From the cell containing the given text, extract its center point as [X, Y] coordinate. 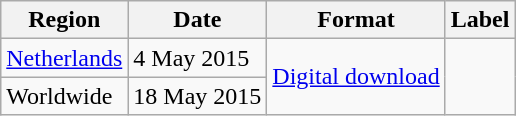
Date [198, 20]
Digital download [356, 77]
18 May 2015 [198, 96]
4 May 2015 [198, 58]
Netherlands [64, 58]
Region [64, 20]
Format [356, 20]
Label [480, 20]
Worldwide [64, 96]
